Pinpoint the cell where the given text exists, returning its (x, y) midpoint coordinate. 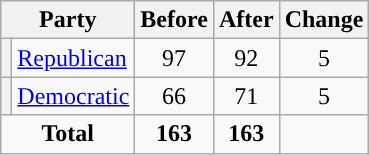
Total (68, 134)
Democratic (74, 96)
Change (324, 20)
92 (246, 58)
Before (174, 20)
97 (174, 58)
71 (246, 96)
Republican (74, 58)
Party (68, 20)
After (246, 20)
66 (174, 96)
